Provide the (x, y) coordinate of the cell's center where the given text is located.  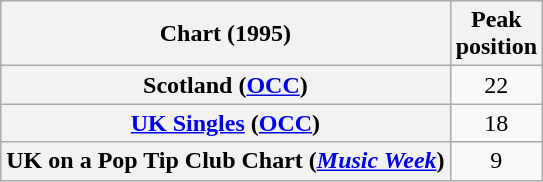
Chart (1995) (226, 34)
18 (496, 123)
Scotland (OCC) (226, 85)
Peakposition (496, 34)
UK Singles (OCC) (226, 123)
UK on a Pop Tip Club Chart (Music Week) (226, 161)
22 (496, 85)
9 (496, 161)
